Find where the given text appears and provide that cell's center as [x, y] coordinate. 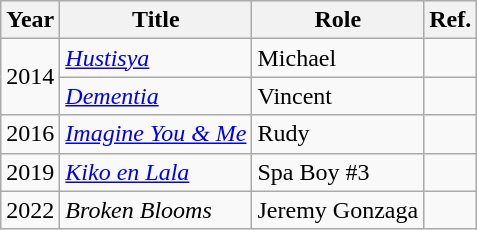
Vincent [338, 96]
Kiko en Lala [156, 172]
Hustisya [156, 58]
Spa Boy #3 [338, 172]
2014 [30, 77]
2022 [30, 210]
Imagine You & Me [156, 134]
Jeremy Gonzaga [338, 210]
Broken Blooms [156, 210]
Year [30, 20]
2016 [30, 134]
Dementia [156, 96]
Title [156, 20]
Ref. [450, 20]
Michael [338, 58]
2019 [30, 172]
Role [338, 20]
Rudy [338, 134]
